Return the (X, Y) coordinate for the center point of the cell that contains the specified text.  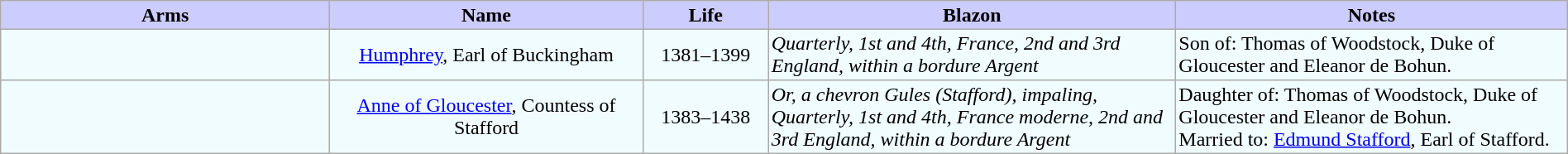
Notes (1372, 15)
Life (705, 15)
Arms (165, 15)
1381–1399 (705, 55)
Quarterly, 1st and 4th, France, 2nd and 3rd England, within a bordure Argent (973, 55)
Daughter of: Thomas of Woodstock, Duke of Gloucester and Eleanor de Bohun.Married to: Edmund Stafford, Earl of Stafford. (1372, 117)
Humphrey, Earl of Buckingham (486, 55)
Son of: Thomas of Woodstock, Duke of Gloucester and Eleanor de Bohun. (1372, 55)
1383–1438 (705, 117)
Blazon (973, 15)
Name (486, 15)
Anne of Gloucester, Countess of Stafford (486, 117)
Or, a chevron Gules (Stafford), impaling, Quarterly, 1st and 4th, France moderne, 2nd and 3rd England, within a bordure Argent (973, 117)
